Return the [X, Y] coordinate for the center point of the cell that contains the specified text.  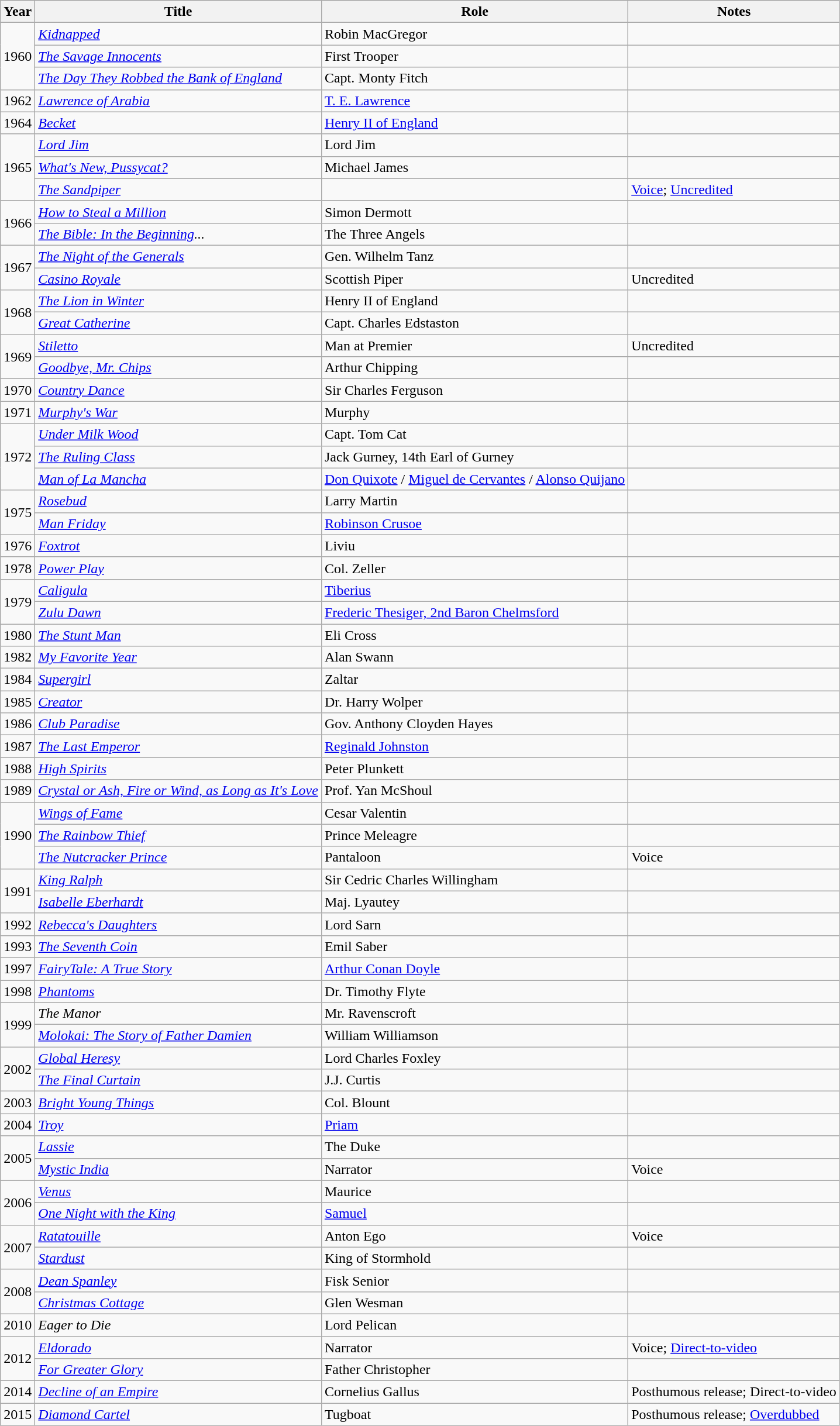
1984 [18, 680]
2006 [18, 1203]
J.J. Curtis [474, 1080]
Simon Dermott [474, 212]
Capt. Monty Fitch [474, 78]
The Last Emperor [178, 746]
Club Paradise [178, 724]
Tiberius [474, 590]
Country Dance [178, 390]
Michael James [474, 167]
Stardust [178, 1258]
First Trooper [474, 56]
Voice; Direct-to-video [734, 1347]
1962 [18, 101]
Zaltar [474, 680]
Lawrence of Arabia [178, 101]
Troy [178, 1125]
King Ralph [178, 880]
Becket [178, 123]
Venus [178, 1191]
1972 [18, 457]
2002 [18, 1069]
Foxtrot [178, 546]
Man Friday [178, 523]
Posthumous release; Overdubbed [734, 1414]
1971 [18, 412]
The Three Angels [474, 234]
2008 [18, 1291]
2014 [18, 1392]
William Williamson [474, 1036]
Liviu [474, 546]
2007 [18, 1247]
Scottish Piper [474, 279]
Capt. Tom Cat [474, 435]
Maurice [474, 1191]
2005 [18, 1158]
Lord Charles Foxley [474, 1058]
The Savage Innocents [178, 56]
Casino Royale [178, 279]
1993 [18, 946]
Man of La Mancha [178, 479]
Power Play [178, 568]
1978 [18, 568]
2012 [18, 1358]
1965 [18, 167]
1980 [18, 635]
Bright Young Things [178, 1103]
The Final Curtain [178, 1080]
Dr. Timothy Flyte [474, 991]
The Ruling Class [178, 457]
Rebecca's Daughters [178, 924]
Arthur Conan Doyle [474, 969]
The Seventh Coin [178, 946]
Gen. Wilhelm Tanz [474, 256]
2004 [18, 1125]
Man at Premier [474, 346]
Larry Martin [474, 501]
Arthur Chipping [474, 368]
Role [474, 12]
1999 [18, 1025]
1986 [18, 724]
Peter Plunkett [474, 769]
1985 [18, 702]
Pantaloon [474, 857]
Priam [474, 1125]
The Day They Robbed the Bank of England [178, 78]
1968 [18, 312]
1960 [18, 56]
Lord Pelican [474, 1325]
One Night with the King [178, 1214]
Maj. Lyautey [474, 902]
Rosebud [178, 501]
Christmas Cottage [178, 1303]
1992 [18, 924]
Emil Saber [474, 946]
The Stunt Man [178, 635]
Glen Wesman [474, 1303]
1970 [18, 390]
The Lion in Winter [178, 301]
1966 [18, 223]
2003 [18, 1103]
Wings of Fame [178, 813]
Fisk Senior [474, 1280]
Father Christopher [474, 1370]
Eli Cross [474, 635]
Molokai: The Story of Father Damien [178, 1036]
What's New, Pussycat? [178, 167]
Tugboat [474, 1414]
Title [178, 12]
Prince Meleagre [474, 835]
Murphy's War [178, 412]
Robin MacGregor [474, 34]
1979 [18, 601]
Cesar Valentin [474, 813]
Reginald Johnston [474, 746]
Stiletto [178, 346]
Kidnapped [178, 34]
Under Milk Wood [178, 435]
Creator [178, 702]
1997 [18, 969]
1964 [18, 123]
Alan Swann [474, 657]
Eager to Die [178, 1325]
Zulu Dawn [178, 612]
Gov. Anthony Cloyden Hayes [474, 724]
Diamond Cartel [178, 1414]
Prof. Yan McShoul [474, 791]
The Manor [178, 1014]
FairyTale: A True Story [178, 969]
Great Catherine [178, 323]
Samuel [474, 1214]
My Favorite Year [178, 657]
1967 [18, 267]
Isabelle Eberhardt [178, 902]
Lord Sarn [474, 924]
1998 [18, 991]
1982 [18, 657]
Cornelius Gallus [474, 1392]
Phantoms [178, 991]
1989 [18, 791]
Col. Blount [474, 1103]
Goodbye, Mr. Chips [178, 368]
Posthumous release; Direct-to-video [734, 1392]
Decline of an Empire [178, 1392]
Caligula [178, 590]
For Greater Glory [178, 1370]
Frederic Thesiger, 2nd Baron Chelmsford [474, 612]
Col. Zeller [474, 568]
Jack Gurney, 14th Earl of Gurney [474, 457]
T. E. Lawrence [474, 101]
Mr. Ravenscroft [474, 1014]
King of Stormhold [474, 1258]
2010 [18, 1325]
Ratatouille [178, 1236]
Murphy [474, 412]
1990 [18, 835]
Global Heresy [178, 1058]
Sir Charles Ferguson [474, 390]
The Bible: In the Beginning... [178, 234]
How to Steal a Million [178, 212]
Dean Spanley [178, 1280]
Year [18, 12]
The Nutcracker Prince [178, 857]
Anton Ego [474, 1236]
Mystic India [178, 1169]
1969 [18, 357]
2015 [18, 1414]
The Night of the Generals [178, 256]
1976 [18, 546]
Crystal or Ash, Fire or Wind, as Long as It's Love [178, 791]
The Sandpiper [178, 190]
The Duke [474, 1147]
Capt. Charles Edstaston [474, 323]
Sir Cedric Charles Willingham [474, 880]
1975 [18, 512]
The Rainbow Thief [178, 835]
1991 [18, 891]
Supergirl [178, 680]
Notes [734, 12]
Eldorado [178, 1347]
1987 [18, 746]
Dr. Harry Wolper [474, 702]
Don Quixote / Miguel de Cervantes / Alonso Quijano [474, 479]
Lassie [178, 1147]
Voice; Uncredited [734, 190]
Robinson Crusoe [474, 523]
High Spirits [178, 769]
1988 [18, 769]
